Return the (x, y) coordinate for the center point of the cell that contains the specified text.  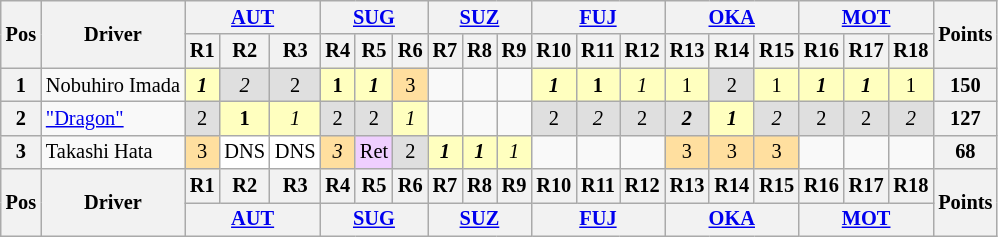
68 (965, 152)
Takashi Hata (113, 152)
150 (965, 85)
Nobuhiro Imada (113, 85)
"Dragon" (113, 118)
127 (965, 118)
Ret (374, 152)
